Provide the [x, y] coordinate of the cell's center where the given text is located.  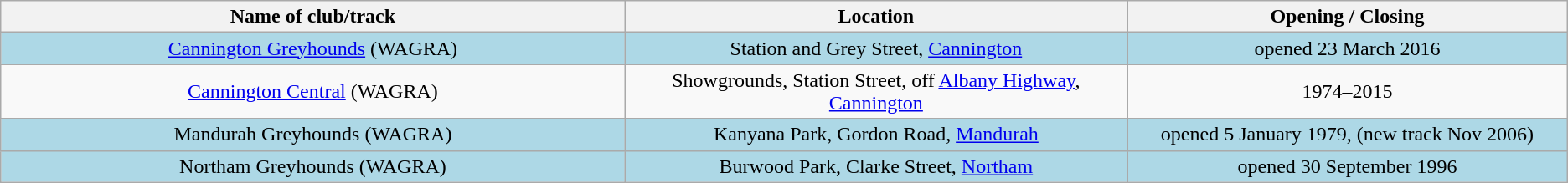
Cannington Greyhounds (WAGRA) [313, 48]
Cannington Central (WAGRA) [313, 92]
Mandurah Greyhounds (WAGRA) [313, 135]
Showgrounds, Station Street, off Albany Highway, Cannington [876, 92]
opened 5 January 1979, (new track Nov 2006) [1348, 135]
Name of club/track [313, 17]
1974–2015 [1348, 92]
Burwood Park, Clarke Street, Northam [876, 166]
Location [876, 17]
Kanyana Park, Gordon Road, Mandurah [876, 135]
Northam Greyhounds (WAGRA) [313, 166]
Opening / Closing [1348, 17]
opened 23 March 2016 [1348, 48]
opened 30 September 1996 [1348, 166]
Station and Grey Street, Cannington [876, 48]
